From the cell containing the given text, extract its center point as (x, y) coordinate. 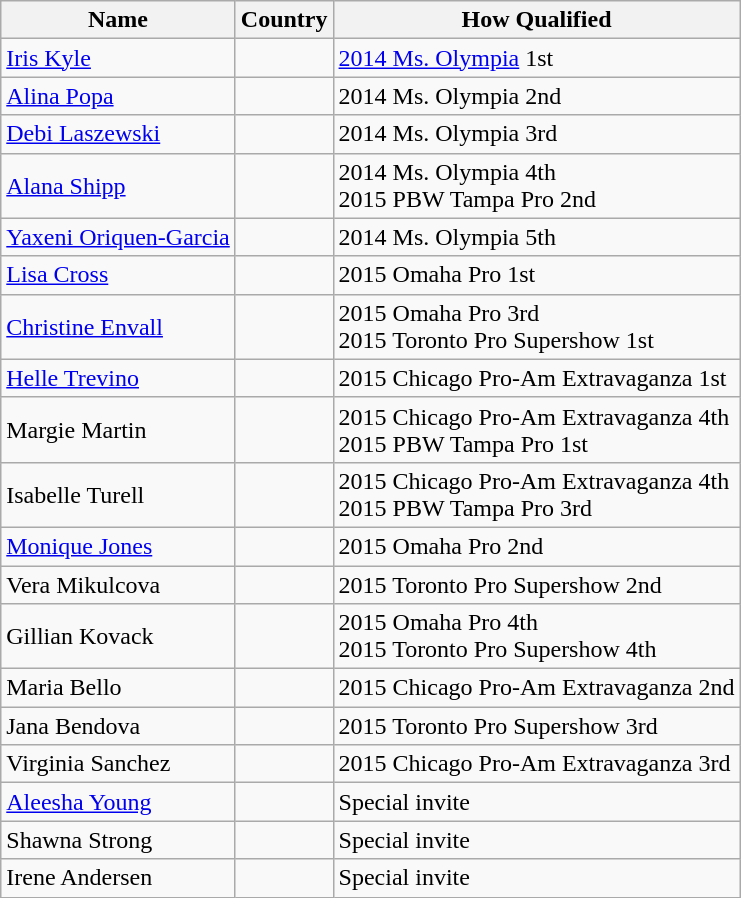
Shawna Strong (118, 840)
How Qualified (536, 20)
2014 Ms. Olympia 3rd (536, 134)
Name (118, 20)
Jana Bendova (118, 726)
Alana Shipp (118, 186)
Iris Kyle (118, 58)
2015 Toronto Pro Supershow 2nd (536, 585)
Irene Andersen (118, 878)
Monique Jones (118, 546)
2015 Omaha Pro 1st (536, 275)
2014 Ms. Olympia 4th2015 PBW Tampa Pro 2nd (536, 186)
2015 Toronto Pro Supershow 3rd (536, 726)
2014 Ms. Olympia 1st (536, 58)
Gillian Kovack (118, 636)
Virginia Sanchez (118, 764)
Christine Envall (118, 326)
2015 Omaha Pro 3rd2015 Toronto Pro Supershow 1st (536, 326)
2015 Omaha Pro 4th2015 Toronto Pro Supershow 4th (536, 636)
2015 Omaha Pro 2nd (536, 546)
Debi Laszewski (118, 134)
Vera Mikulcova (118, 585)
2015 Chicago Pro-Am Extravaganza 4th2015 PBW Tampa Pro 1st (536, 430)
Yaxeni Oriquen-Garcia (118, 237)
Helle Trevino (118, 378)
Alina Popa (118, 96)
2015 Chicago Pro-Am Extravaganza 3rd (536, 764)
2015 Chicago Pro-Am Extravaganza 1st (536, 378)
2014 Ms. Olympia 2nd (536, 96)
2014 Ms. Olympia 5th (536, 237)
Isabelle Turell (118, 494)
Country (284, 20)
Aleesha Young (118, 802)
2015 Chicago Pro-Am Extravaganza 4th2015 PBW Tampa Pro 3rd (536, 494)
Margie Martin (118, 430)
2015 Chicago Pro-Am Extravaganza 2nd (536, 688)
Lisa Cross (118, 275)
Maria Bello (118, 688)
